Provide the (x, y) coordinate of the cell's center where the given text is located.  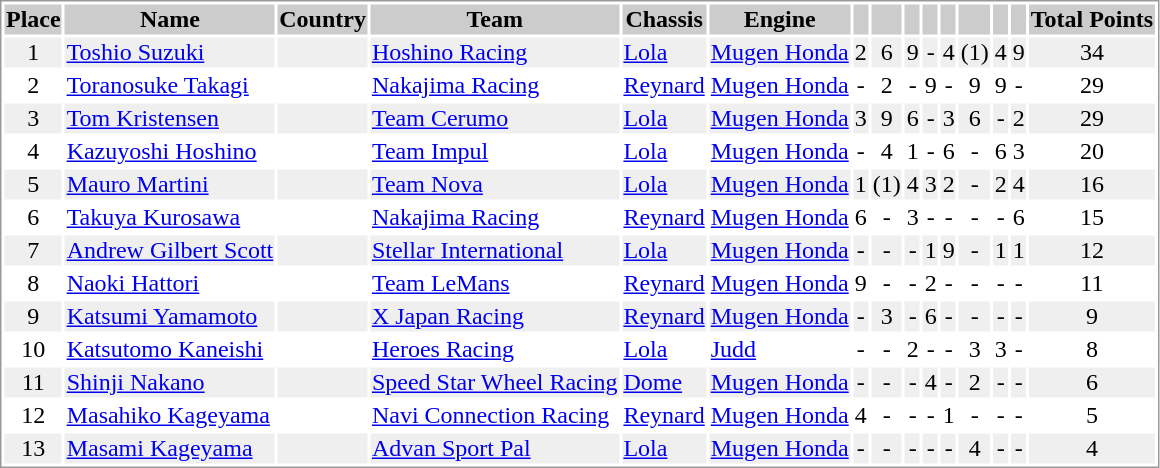
Toranosuke Takagi (170, 85)
Mauro Martini (170, 185)
Naoki Hattori (170, 283)
Team Impul (494, 151)
Dome (664, 383)
7 (33, 251)
Shinji Nakano (170, 383)
10 (33, 349)
X Japan Racing (494, 317)
Advan Sport Pal (494, 449)
Team LeMans (494, 283)
20 (1092, 151)
Speed Star Wheel Racing (494, 383)
15 (1092, 217)
Team Cerumo (494, 119)
Engine (780, 19)
Kazuyoshi Hoshino (170, 151)
Total Points (1092, 19)
Katsutomo Kaneishi (170, 349)
Name (170, 19)
Andrew Gilbert Scott (170, 251)
Navi Connection Racing (494, 415)
Place (33, 19)
Chassis (664, 19)
34 (1092, 53)
Takuya Kurosawa (170, 217)
Country (323, 19)
Judd (780, 349)
16 (1092, 185)
Heroes Racing (494, 349)
Masahiko Kageyama (170, 415)
Team Nova (494, 185)
Stellar International (494, 251)
13 (33, 449)
Hoshino Racing (494, 53)
Katsumi Yamamoto (170, 317)
Toshio Suzuki (170, 53)
Masami Kageyama (170, 449)
Tom Kristensen (170, 119)
Team (494, 19)
